Detect which cell encompasses the target text, then output its (X, Y) center coordinate. 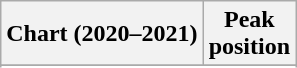
Peakposition (249, 34)
Chart (2020–2021) (102, 34)
